Determine the (X, Y) coordinate at the center of the cell enclosing the given text.  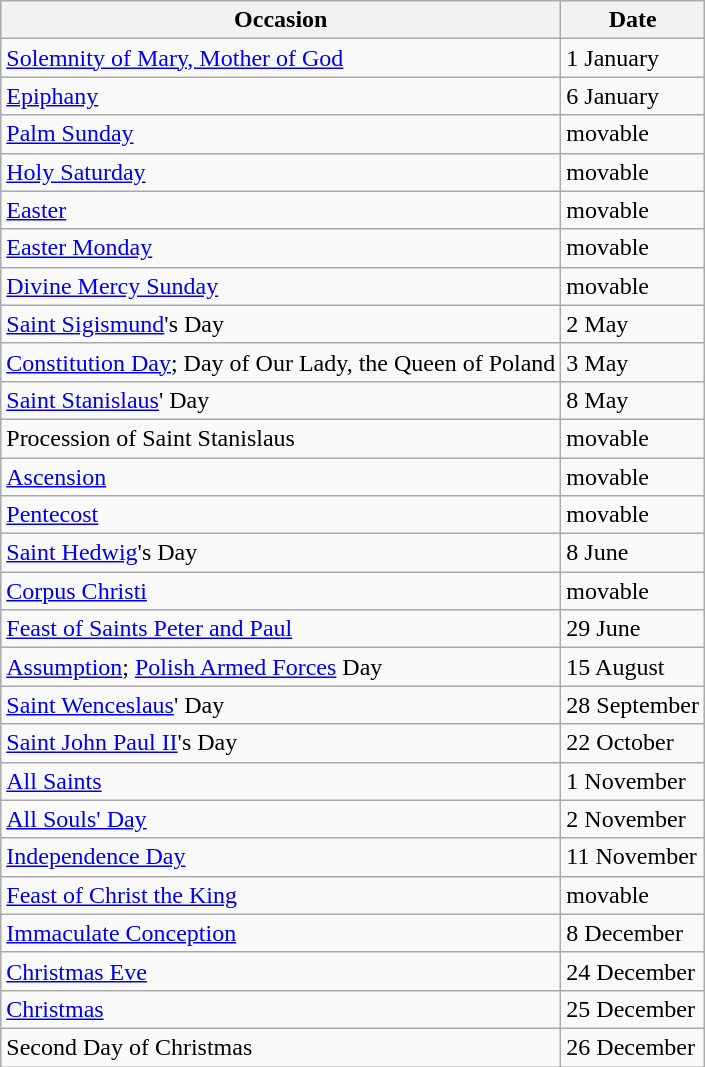
Christmas Eve (281, 971)
Easter Monday (281, 248)
Independence Day (281, 857)
2 May (633, 324)
1 November (633, 781)
Feast of Christ the King (281, 895)
Saint Wenceslaus' Day (281, 705)
Easter (281, 210)
Saint Stanislaus' Day (281, 400)
8 May (633, 400)
3 May (633, 362)
Occasion (281, 20)
24 December (633, 971)
Assumption; Polish Armed Forces Day (281, 667)
Ascension (281, 477)
Constitution Day; Day of Our Lady, the Queen of Poland (281, 362)
All Souls' Day (281, 819)
Holy Saturday (281, 172)
8 June (633, 553)
15 August (633, 667)
11 November (633, 857)
Date (633, 20)
Solemnity of Mary, Mother of God (281, 58)
Corpus Christi (281, 591)
Divine Mercy Sunday (281, 286)
8 December (633, 933)
Second Day of Christmas (281, 1047)
2 November (633, 819)
1 January (633, 58)
Pentecost (281, 515)
Christmas (281, 1009)
Saint John Paul II's Day (281, 743)
Feast of Saints Peter and Paul (281, 629)
Epiphany (281, 96)
Procession of Saint Stanislaus (281, 438)
Saint Sigismund's Day (281, 324)
All Saints (281, 781)
28 September (633, 705)
22 October (633, 743)
6 January (633, 96)
Immaculate Conception (281, 933)
26 December (633, 1047)
25 December (633, 1009)
Palm Sunday (281, 134)
Saint Hedwig's Day (281, 553)
29 June (633, 629)
